Scan for the cell matching the given text and deliver its [X, Y] coordinate at center. 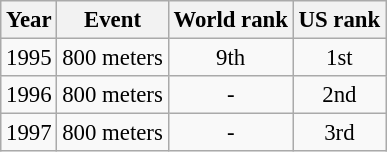
1st [339, 58]
1997 [29, 133]
3rd [339, 133]
Event [112, 20]
1996 [29, 95]
9th [230, 58]
US rank [339, 20]
World rank [230, 20]
1995 [29, 58]
Year [29, 20]
2nd [339, 95]
